Identify which cell holds the provided text, then report its [x, y] central coordinate. 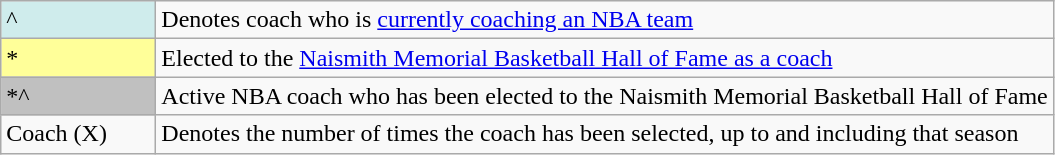
Denotes coach who is currently coaching an NBA team [604, 20]
Elected to the Naismith Memorial Basketball Hall of Fame as a coach [604, 58]
*^ [78, 96]
^ [78, 20]
Coach (X) [78, 134]
Denotes the number of times the coach has been selected, up to and including that season [604, 134]
Active NBA coach who has been elected to the Naismith Memorial Basketball Hall of Fame [604, 96]
* [78, 58]
